From the cell containing the given text, extract its center point as [x, y] coordinate. 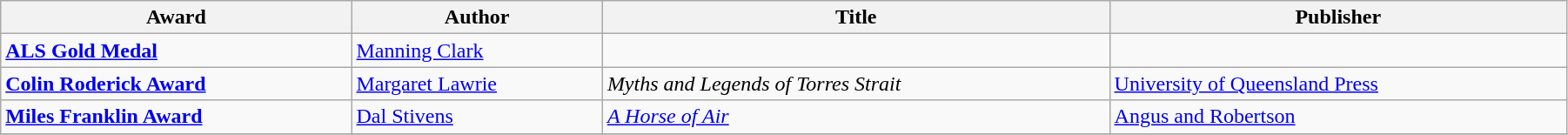
Manning Clark [477, 51]
Title [856, 17]
Publisher [1338, 17]
Myths and Legends of Torres Strait [856, 84]
Dal Stivens [477, 117]
A Horse of Air [856, 117]
ALS Gold Medal [176, 51]
Author [477, 17]
Miles Franklin Award [176, 117]
Colin Roderick Award [176, 84]
Margaret Lawrie [477, 84]
University of Queensland Press [1338, 84]
Award [176, 17]
Angus and Robertson [1338, 117]
